Return the (X, Y) coordinate for the center point of the cell that contains the specified text.  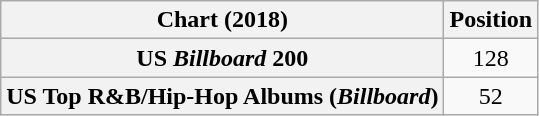
Position (491, 20)
128 (491, 58)
US Billboard 200 (222, 58)
US Top R&B/Hip-Hop Albums (Billboard) (222, 96)
52 (491, 96)
Chart (2018) (222, 20)
